Output the [X, Y] coordinate of the center of the cell containing the given text.  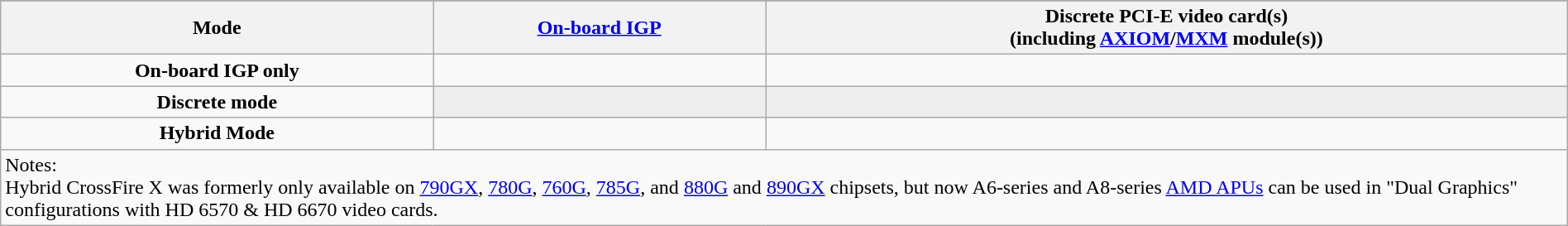
Mode [217, 28]
On-board IGP only [217, 70]
Hybrid Mode [217, 133]
On-board IGP [600, 28]
Discrete PCI-E video card(s)(including AXIOM/MXM module(s)) [1167, 28]
Discrete mode [217, 102]
